Locate the cell with the specified text and output its [x, y] center coordinate. 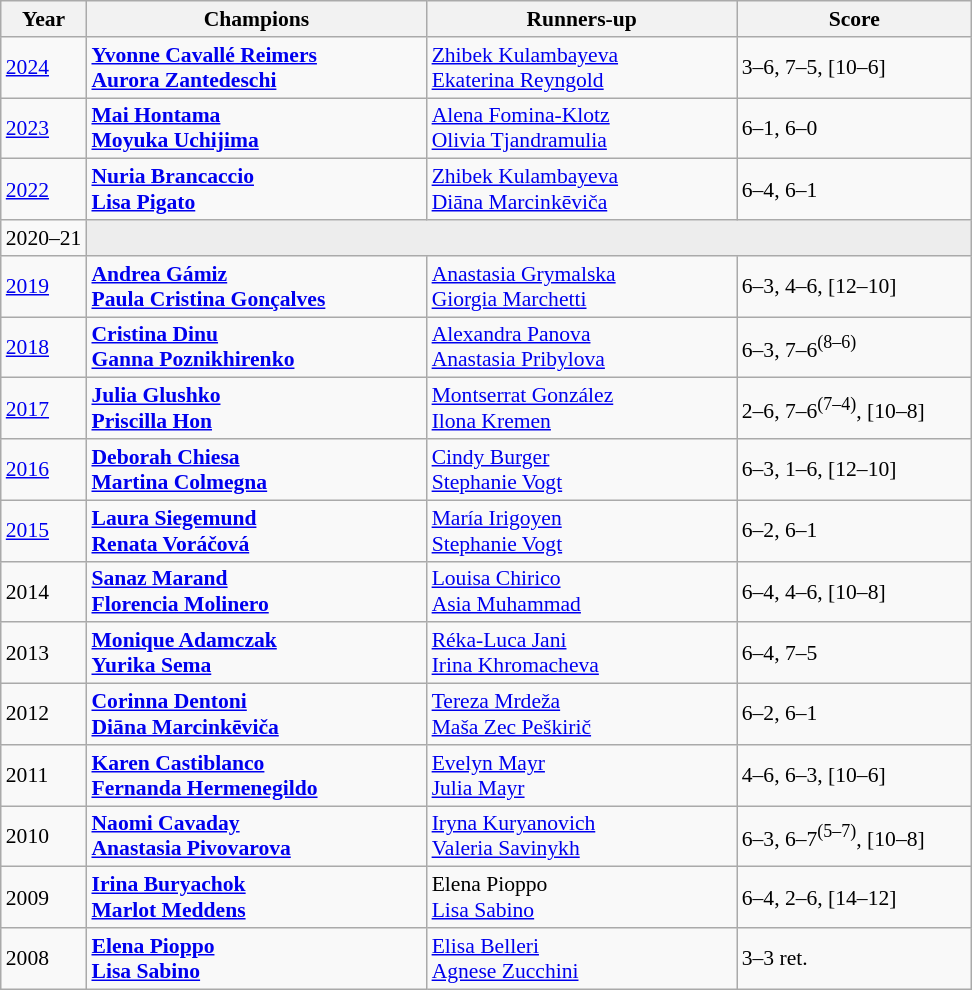
Zhibek Kulambayeva Ekaterina Reyngold [582, 68]
Andrea Gámiz Paula Cristina Gonçalves [256, 286]
2015 [44, 530]
2017 [44, 408]
Evelyn Mayr Julia Mayr [582, 776]
Sanaz Marand Florencia Molinero [256, 592]
Deborah Chiesa Martina Colmegna [256, 470]
Anastasia Grymalska Giorgia Marchetti [582, 286]
4–6, 6–3, [10–6] [854, 776]
Tereza Mrdeža Maša Zec Peškirič [582, 714]
6–4, 4–6, [10–8] [854, 592]
2–6, 7–6(7–4), [10–8] [854, 408]
6–4, 7–5 [854, 654]
Corinna Dentoni Diāna Marcinkēviča [256, 714]
Iryna Kuryanovich Valeria Savinykh [582, 836]
3–6, 7–5, [10–6] [854, 68]
Alexandra Panova Anastasia Pribylova [582, 348]
2024 [44, 68]
2014 [44, 592]
2011 [44, 776]
2022 [44, 190]
2023 [44, 128]
2018 [44, 348]
Monique Adamczak Yurika Sema [256, 654]
6–4, 6–1 [854, 190]
Laura Siegemund Renata Voráčová [256, 530]
Irina Buryachok Marlot Meddens [256, 898]
2016 [44, 470]
3–3 ret. [854, 958]
Cindy Burger Stephanie Vogt [582, 470]
Karen Castiblanco Fernanda Hermenegildo [256, 776]
Year [44, 19]
Elisa Belleri Agnese Zucchini [582, 958]
Nuria Brancaccio Lisa Pigato [256, 190]
2012 [44, 714]
2009 [44, 898]
Score [854, 19]
Runners-up [582, 19]
Alena Fomina-Klotz Olivia Tjandramulia [582, 128]
Yvonne Cavallé Reimers Aurora Zantedeschi [256, 68]
Zhibek Kulambayeva Diāna Marcinkēviča [582, 190]
2008 [44, 958]
6–3, 1–6, [12–10] [854, 470]
6–3, 6–7(5–7), [10–8] [854, 836]
6–1, 6–0 [854, 128]
Louisa Chirico Asia Muhammad [582, 592]
6–4, 2–6, [14–12] [854, 898]
6–3, 7–6(8–6) [854, 348]
2013 [44, 654]
6–3, 4–6, [12–10] [854, 286]
Cristina Dinu Ganna Poznikhirenko [256, 348]
Montserrat González Ilona Kremen [582, 408]
María Irigoyen Stephanie Vogt [582, 530]
2019 [44, 286]
Réka-Luca Jani Irina Khromacheva [582, 654]
Champions [256, 19]
Julia Glushko Priscilla Hon [256, 408]
Naomi Cavaday Anastasia Pivovarova [256, 836]
Mai Hontama Moyuka Uchijima [256, 128]
2020–21 [44, 238]
2010 [44, 836]
